For the text-containing cell, return its midpoint in (x, y) coordinate format. 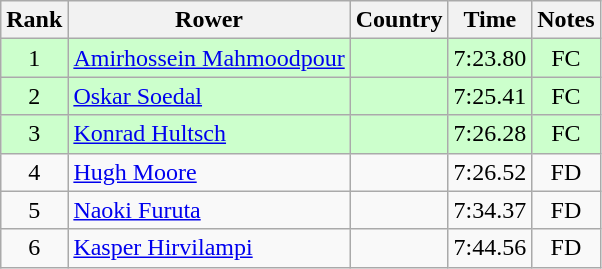
7:44.56 (490, 248)
Hugh Moore (209, 172)
Notes (566, 20)
6 (34, 248)
Oskar Soedal (209, 96)
7:23.80 (490, 58)
7:26.52 (490, 172)
Rank (34, 20)
Naoki Furuta (209, 210)
5 (34, 210)
4 (34, 172)
Kasper Hirvilampi (209, 248)
Time (490, 20)
Country (399, 20)
7:26.28 (490, 134)
Konrad Hultsch (209, 134)
Amirhossein Mahmoodpour (209, 58)
7:25.41 (490, 96)
2 (34, 96)
7:34.37 (490, 210)
Rower (209, 20)
3 (34, 134)
1 (34, 58)
